For the text-containing cell, return its midpoint in (X, Y) coordinate format. 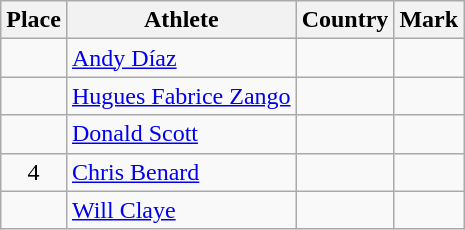
Donald Scott (181, 134)
Chris Benard (181, 172)
Athlete (181, 20)
Will Claye (181, 210)
Hugues Fabrice Zango (181, 96)
Mark (429, 20)
Andy Díaz (181, 58)
Country (345, 20)
4 (34, 172)
Place (34, 20)
